Output the (x, y) coordinate of the center of the cell containing the given text.  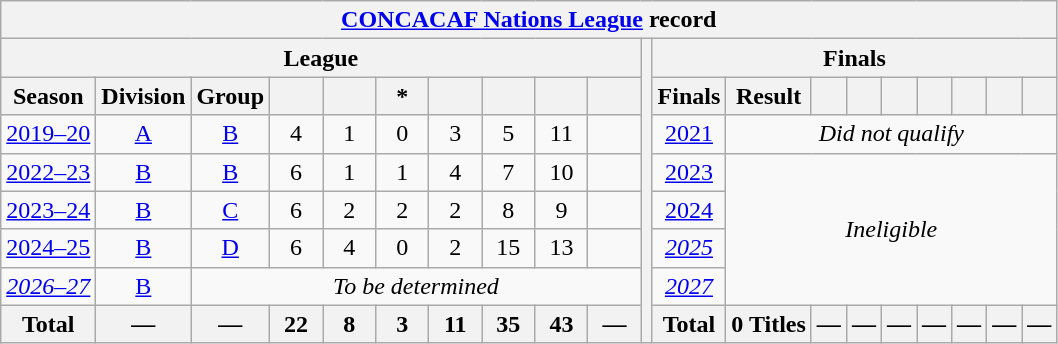
League (321, 58)
Group (230, 96)
To be determined (416, 286)
35 (508, 324)
22 (296, 324)
2026–27 (48, 286)
CONCACAF Nations League record (529, 20)
* (402, 96)
9 (562, 210)
2024 (689, 210)
2019–20 (48, 134)
C (230, 210)
Did not qualify (892, 134)
Result (769, 96)
D (230, 248)
2023 (689, 172)
2021 (689, 134)
Ineligible (892, 229)
2023–24 (48, 210)
0 Titles (769, 324)
Season (48, 96)
2022–23 (48, 172)
5 (508, 134)
2024–25 (48, 248)
2025 (689, 248)
A (144, 134)
10 (562, 172)
43 (562, 324)
13 (562, 248)
2027 (689, 286)
15 (508, 248)
7 (508, 172)
Division (144, 96)
